Identify which cell holds the provided text, then report its [x, y] central coordinate. 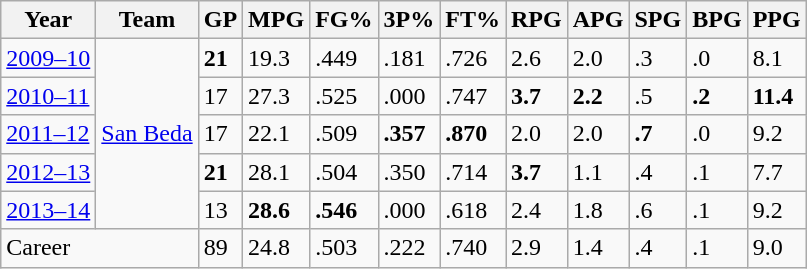
.714 [473, 172]
.504 [344, 172]
PPG [776, 20]
2.9 [537, 248]
SPG [658, 20]
1.8 [598, 210]
RPG [537, 20]
2010–11 [48, 96]
GP [220, 20]
.509 [344, 134]
2.4 [537, 210]
FT% [473, 20]
.222 [409, 248]
2011–12 [48, 134]
.747 [473, 96]
1.1 [598, 172]
.350 [409, 172]
.181 [409, 58]
28.1 [276, 172]
San Beda [147, 134]
7.7 [776, 172]
2013–14 [48, 210]
13 [220, 210]
Team [147, 20]
3P% [409, 20]
2009–10 [48, 58]
27.3 [276, 96]
2012–13 [48, 172]
.870 [473, 134]
MPG [276, 20]
.357 [409, 134]
Year [48, 20]
2.2 [598, 96]
24.8 [276, 248]
89 [220, 248]
28.6 [276, 210]
.3 [658, 58]
8.1 [776, 58]
.618 [473, 210]
19.3 [276, 58]
.2 [717, 96]
.740 [473, 248]
APG [598, 20]
22.1 [276, 134]
11.4 [776, 96]
.726 [473, 58]
2.6 [537, 58]
.546 [344, 210]
.7 [658, 134]
9.0 [776, 248]
.6 [658, 210]
.503 [344, 248]
1.4 [598, 248]
.525 [344, 96]
Career [100, 248]
.5 [658, 96]
BPG [717, 20]
.449 [344, 58]
FG% [344, 20]
